Detect which cell encompasses the target text, then output its [X, Y] center coordinate. 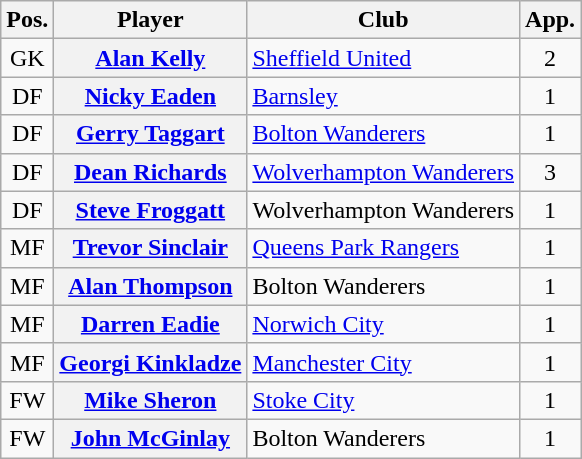
Trevor Sinclair [150, 248]
Stoke City [384, 400]
App. [550, 20]
Gerry Taggart [150, 134]
Pos. [28, 20]
Player [150, 20]
Alan Kelly [150, 58]
Steve Froggatt [150, 210]
3 [550, 172]
John McGinlay [150, 438]
Nicky Eaden [150, 96]
Sheffield United [384, 58]
GK [28, 58]
Darren Eadie [150, 324]
Queens Park Rangers [384, 248]
Manchester City [384, 362]
Dean Richards [150, 172]
Club [384, 20]
Barnsley [384, 96]
Georgi Kinkladze [150, 362]
Norwich City [384, 324]
Mike Sheron [150, 400]
Alan Thompson [150, 286]
2 [550, 58]
